Find where the given text appears and provide that cell's center as (X, Y) coordinate. 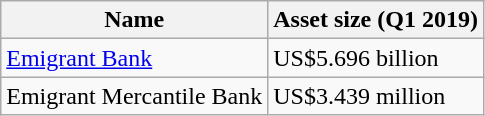
US$3.439 million (376, 96)
Name (134, 20)
Emigrant Mercantile Bank (134, 96)
Asset size (Q1 2019) (376, 20)
US$5.696 billion (376, 58)
Emigrant Bank (134, 58)
